Return the [x, y] coordinate for the center point of the cell that contains the specified text.  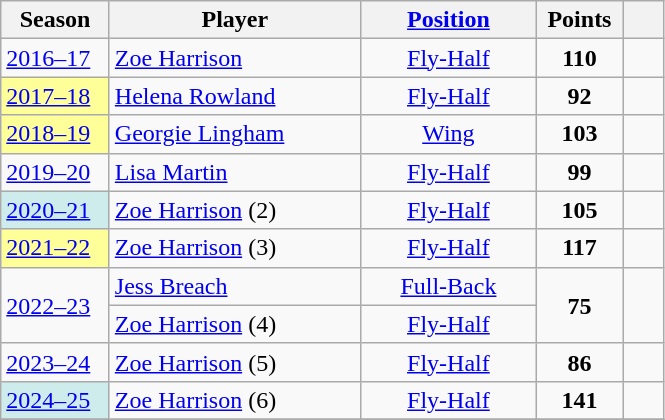
2019–20 [56, 172]
2016–17 [56, 58]
Season [56, 20]
2017–18 [56, 96]
2022–23 [56, 305]
86 [579, 362]
Lisa Martin [234, 172]
Zoe Harrison (5) [234, 362]
Zoe Harrison (2) [234, 210]
Position [448, 20]
Helena Rowland [234, 96]
92 [579, 96]
99 [579, 172]
2018–19 [56, 134]
Jess Breach [234, 286]
117 [579, 248]
Zoe Harrison [234, 58]
Full-Back [448, 286]
Georgie Lingham [234, 134]
Player [234, 20]
Zoe Harrison (6) [234, 400]
2024–25 [56, 400]
75 [579, 305]
2020–21 [56, 210]
Points [579, 20]
103 [579, 134]
141 [579, 400]
110 [579, 58]
Zoe Harrison (4) [234, 324]
Zoe Harrison (3) [234, 248]
2023–24 [56, 362]
105 [579, 210]
2021–22 [56, 248]
Wing [448, 134]
